From the cell containing the given text, extract its center point as [x, y] coordinate. 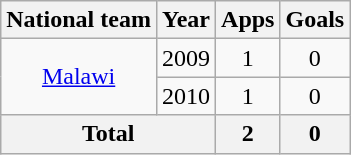
Year [186, 20]
Apps [248, 20]
Total [108, 134]
Malawi [79, 77]
2009 [186, 58]
Goals [315, 20]
2 [248, 134]
2010 [186, 96]
National team [79, 20]
